Output the (x, y) coordinate of the center of the cell containing the given text.  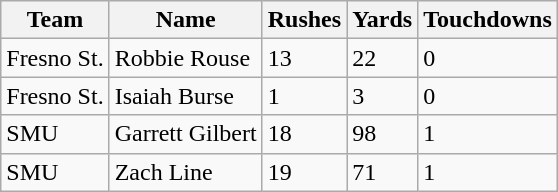
Team (55, 20)
Isaiah Burse (186, 96)
Name (186, 20)
22 (382, 58)
Yards (382, 20)
Zach Line (186, 172)
18 (304, 134)
71 (382, 172)
Touchdowns (488, 20)
3 (382, 96)
Rushes (304, 20)
Robbie Rouse (186, 58)
19 (304, 172)
Garrett Gilbert (186, 134)
13 (304, 58)
98 (382, 134)
